Search for the cell housing the specified text and yield its (X, Y) center coordinate. 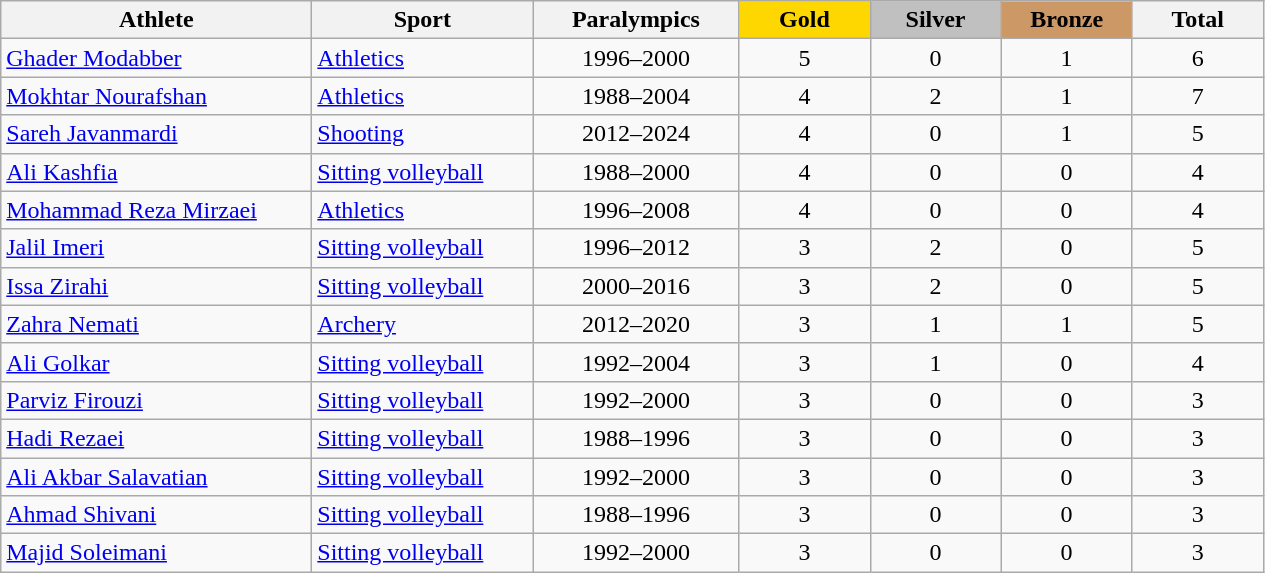
6 (1198, 58)
Majid Soleimani (156, 553)
Shooting (422, 134)
2012–2024 (636, 134)
Ali Akbar Salavatian (156, 477)
1996–2008 (636, 210)
Sport (422, 20)
Ghader Modabber (156, 58)
Mohammad Reza Mirzaei (156, 210)
2000–2016 (636, 286)
Ahmad Shivani (156, 515)
Zahra Nemati (156, 324)
1996–2000 (636, 58)
Silver (936, 20)
Athlete (156, 20)
Bronze (1066, 20)
Sareh Javanmardi (156, 134)
2012–2020 (636, 324)
Hadi Rezaei (156, 438)
Gold (804, 20)
Paralympics (636, 20)
Ali Kashfia (156, 172)
1988–2004 (636, 96)
Archery (422, 324)
1988–2000 (636, 172)
Jalil Imeri (156, 248)
1996–2012 (636, 248)
Mokhtar Nourafshan (156, 96)
Parviz Firouzi (156, 400)
Ali Golkar (156, 362)
7 (1198, 96)
Total (1198, 20)
Issa Zirahi (156, 286)
1992–2004 (636, 362)
